Return the (x, y) coordinate for the center point of the cell that contains the specified text.  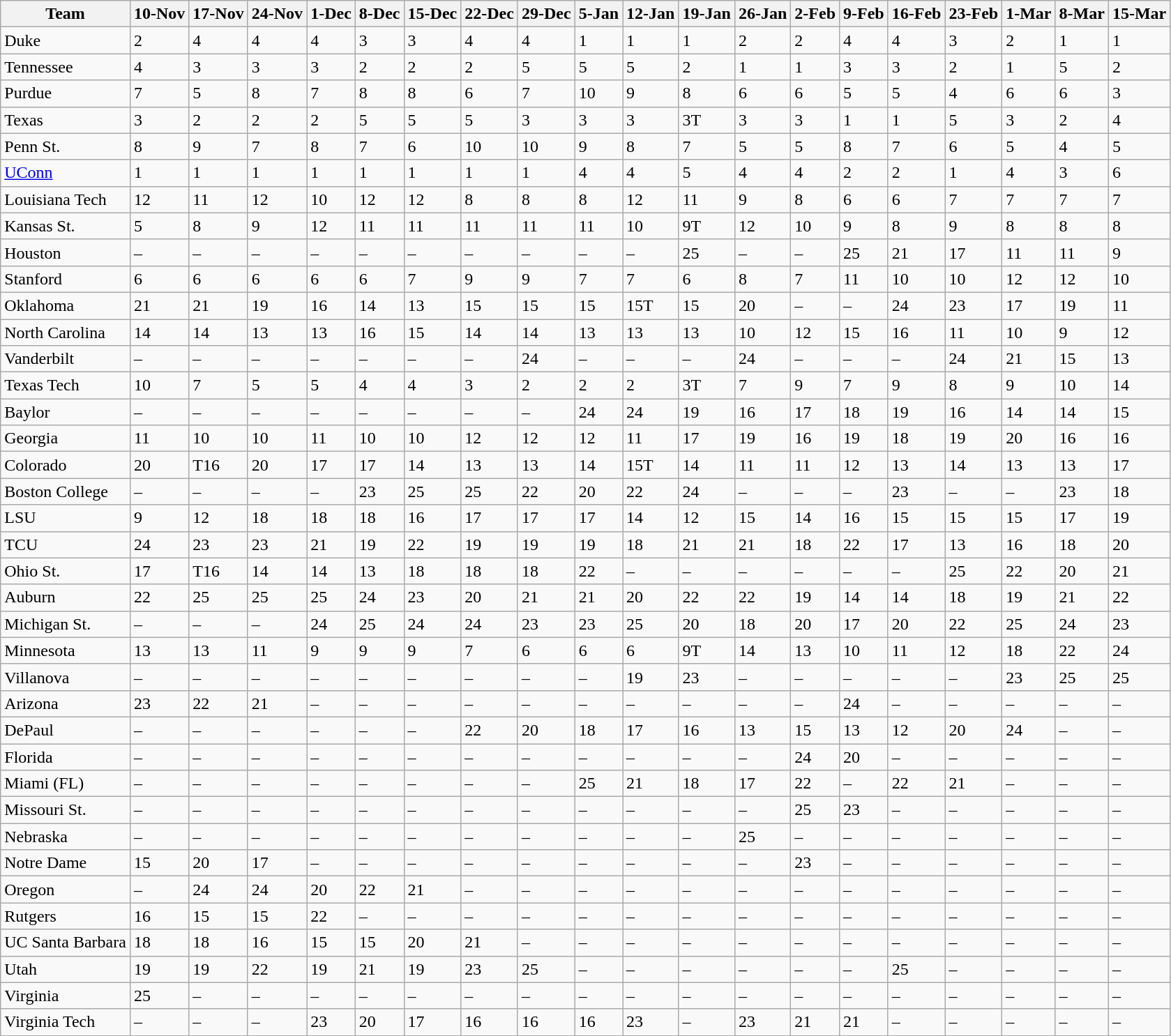
22-Dec (490, 14)
16-Feb (916, 14)
Rutgers (66, 916)
Auburn (66, 597)
5-Jan (598, 14)
8-Dec (379, 14)
9-Feb (864, 14)
UConn (66, 173)
15-Dec (432, 14)
Minnesota (66, 650)
Houston (66, 252)
10-Nov (159, 14)
DePaul (66, 730)
15-Mar (1139, 14)
8-Mar (1082, 14)
Virginia (66, 996)
Michigan St. (66, 624)
1-Dec (331, 14)
Ohio St. (66, 571)
Team (66, 14)
Baylor (66, 412)
Texas Tech (66, 386)
Kansas St. (66, 226)
Texas (66, 120)
UC Santa Barbara (66, 943)
Miami (FL) (66, 784)
Nebraska (66, 837)
Missouri St. (66, 810)
Notre Dame (66, 863)
Duke (66, 40)
Colorado (66, 465)
North Carolina (66, 333)
LSU (66, 518)
24-Nov (277, 14)
Vanderbilt (66, 359)
23-Feb (974, 14)
TCU (66, 544)
17-Nov (218, 14)
Louisiana Tech (66, 199)
Florida (66, 756)
Oregon (66, 890)
12-Jan (651, 14)
Virginia Tech (66, 1022)
Purdue (66, 93)
1-Mar (1029, 14)
Villanova (66, 677)
19-Jan (707, 14)
Boston College (66, 492)
Utah (66, 969)
Arizona (66, 703)
Tennessee (66, 67)
2-Feb (815, 14)
26-Jan (762, 14)
Stanford (66, 279)
29-Dec (546, 14)
Penn St. (66, 146)
Georgia (66, 439)
Oklahoma (66, 305)
